Capture the cell that displays the provided text and extract its (X, Y) central coordinate. 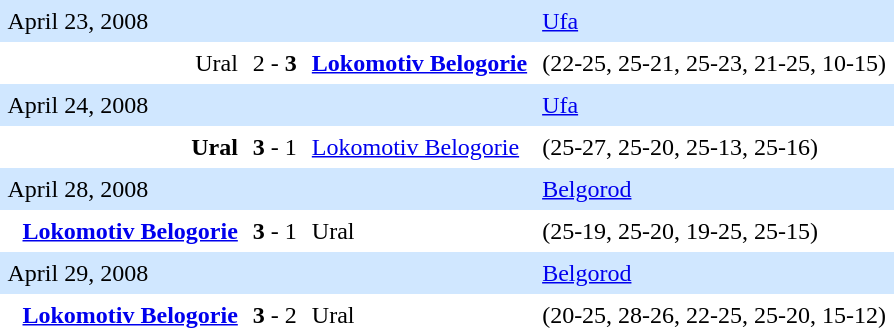
2 - 3 (274, 63)
April 23, 2008 (268, 21)
(25-27, 25-20, 25-13, 25-16) (714, 147)
(22-25, 25-21, 25-23, 21-25, 10-15) (714, 63)
(25-19, 25-20, 19-25, 25-15) (714, 231)
April 28, 2008 (268, 189)
April 24, 2008 (268, 105)
April 29, 2008 (268, 273)
